Return (x, y) of the center of cell containing provided text 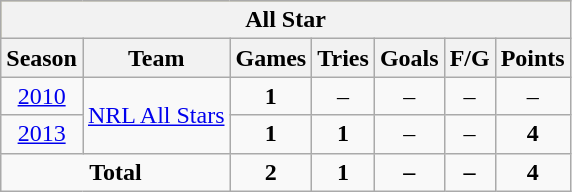
All Star (286, 20)
Points (532, 58)
Team (156, 58)
F/G (470, 58)
2010 (42, 96)
2013 (42, 134)
Games (271, 58)
Goals (409, 58)
2 (271, 172)
Total (116, 172)
NRL All Stars (156, 115)
Tries (344, 58)
Season (42, 58)
